Determine the (X, Y) coordinate at the center of the cell enclosing the given text.  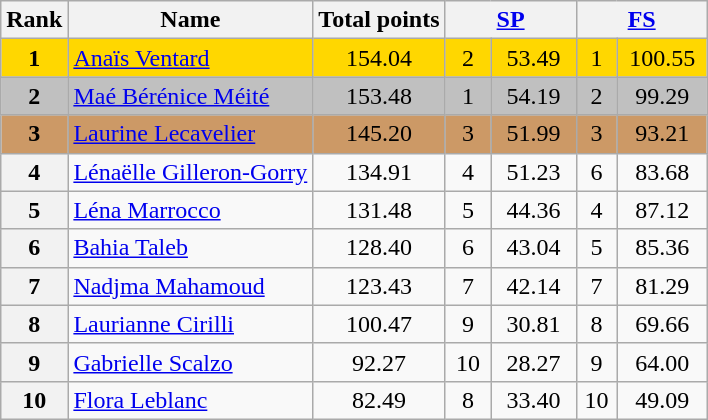
Total points (379, 20)
123.43 (379, 286)
82.49 (379, 400)
SP (510, 20)
99.29 (662, 96)
131.48 (379, 210)
49.09 (662, 400)
Laurine Lecavelier (190, 134)
69.66 (662, 324)
Gabrielle Scalzo (190, 362)
Rank (34, 20)
Maé Bérénice Méité (190, 96)
30.81 (534, 324)
Anaïs Ventard (190, 58)
100.55 (662, 58)
FS (642, 20)
85.36 (662, 248)
51.99 (534, 134)
81.29 (662, 286)
Laurianne Cirilli (190, 324)
51.23 (534, 172)
28.27 (534, 362)
128.40 (379, 248)
44.36 (534, 210)
93.21 (662, 134)
154.04 (379, 58)
54.19 (534, 96)
Léna Marrocco (190, 210)
Bahia Taleb (190, 248)
83.68 (662, 172)
Lénaëlle Gilleron-Gorry (190, 172)
100.47 (379, 324)
153.48 (379, 96)
43.04 (534, 248)
Name (190, 20)
145.20 (379, 134)
87.12 (662, 210)
42.14 (534, 286)
92.27 (379, 362)
53.49 (534, 58)
Flora Leblanc (190, 400)
64.00 (662, 362)
134.91 (379, 172)
33.40 (534, 400)
Nadjma Mahamoud (190, 286)
